Locate the cell with the specified text and output its (X, Y) center coordinate. 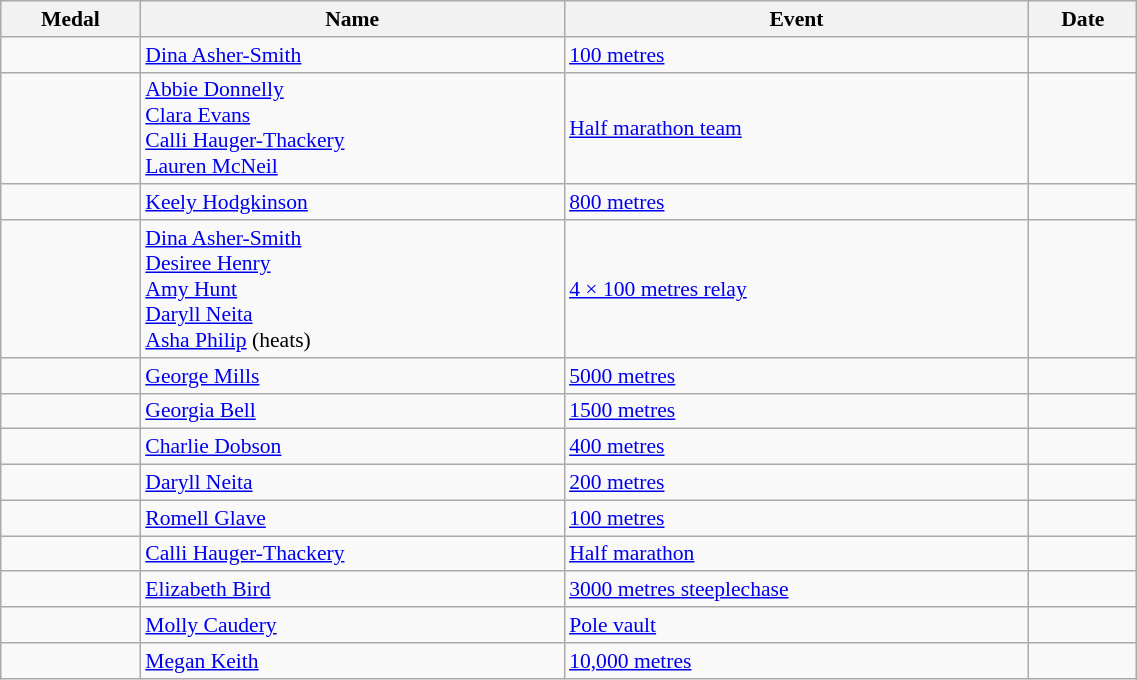
1500 metres (796, 411)
400 metres (796, 447)
Event (796, 19)
Georgia Bell (352, 411)
200 metres (796, 483)
Keely Hodgkinson (352, 203)
Elizabeth Bird (352, 590)
Half marathon team (796, 128)
Daryll Neita (352, 483)
Charlie Dobson (352, 447)
10,000 metres (796, 661)
Dina Asher-SmithDesiree HenryAmy HuntDaryll NeitaAsha Philip (heats) (352, 289)
Romell Glave (352, 518)
Medal (71, 19)
Molly Caudery (352, 625)
Half marathon (796, 554)
Date (1083, 19)
800 metres (796, 203)
Abbie DonnellyClara EvansCalli Hauger-ThackeryLauren McNeil (352, 128)
4 × 100 metres relay (796, 289)
5000 metres (796, 376)
Megan Keith (352, 661)
Name (352, 19)
George Mills (352, 376)
3000 metres steeplechase (796, 590)
Calli Hauger-Thackery (352, 554)
Dina Asher-Smith (352, 55)
Pole vault (796, 625)
